Determine the (x, y) coordinate at the center of the cell enclosing the given text.  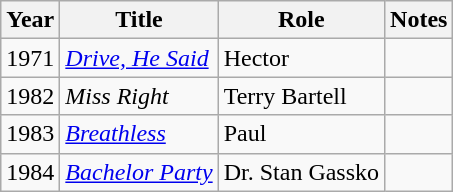
Year (30, 20)
Bachelor Party (139, 172)
1984 (30, 172)
Terry Bartell (301, 96)
Breathless (139, 134)
Drive, He Said (139, 58)
Title (139, 20)
Notes (419, 20)
Hector (301, 58)
1982 (30, 96)
Miss Right (139, 96)
Dr. Stan Gassko (301, 172)
Paul (301, 134)
Role (301, 20)
1983 (30, 134)
1971 (30, 58)
